Capture the cell that displays the provided text and extract its (X, Y) central coordinate. 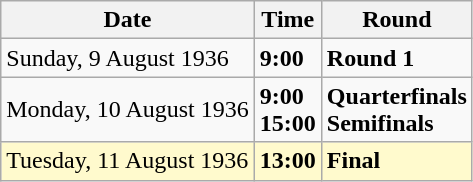
Final (396, 161)
Sunday, 9 August 1936 (128, 58)
Round (396, 20)
QuarterfinalsSemifinals (396, 110)
13:00 (288, 161)
9:0015:00 (288, 110)
Tuesday, 11 August 1936 (128, 161)
Date (128, 20)
Round 1 (396, 58)
Monday, 10 August 1936 (128, 110)
9:00 (288, 58)
Time (288, 20)
